Determine the [X, Y] coordinate at the center of the cell enclosing the given text.  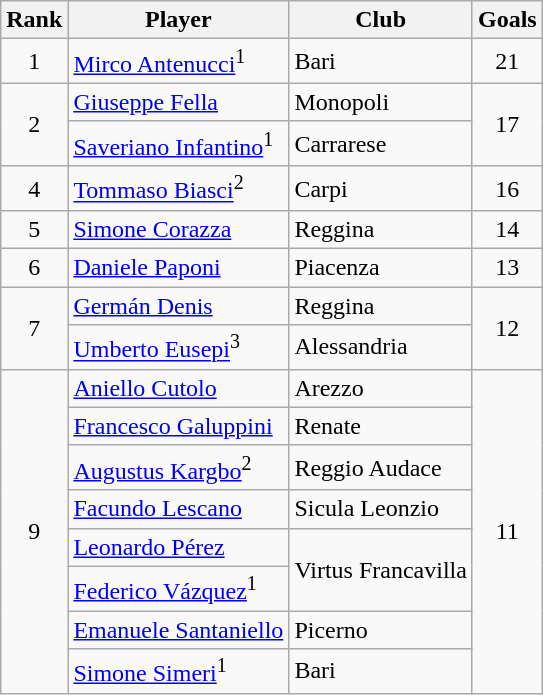
Germán Denis [178, 306]
Rank [34, 20]
6 [34, 268]
Reggio Audace [381, 468]
Player [178, 20]
Emanuele Santaniello [178, 630]
Tommaso Biasci2 [178, 188]
Mirco Antenucci1 [178, 62]
Simone Simeri1 [178, 672]
7 [34, 328]
Club [381, 20]
Carpi [381, 188]
Leonardo Pérez [178, 547]
Facundo Lescano [178, 509]
Aniello Cutolo [178, 388]
Piacenza [381, 268]
11 [507, 531]
Renate [381, 426]
Goals [507, 20]
Saveriano Infantino1 [178, 144]
Augustus Kargbo2 [178, 468]
5 [34, 230]
Sicula Leonzio [381, 509]
21 [507, 62]
Arezzo [381, 388]
Simone Corazza [178, 230]
Monopoli [381, 102]
Daniele Paponi [178, 268]
Virtus Francavilla [381, 570]
Giuseppe Fella [178, 102]
9 [34, 531]
Picerno [381, 630]
12 [507, 328]
4 [34, 188]
Carrarese [381, 144]
Francesco Galuppini [178, 426]
Umberto Eusepi3 [178, 348]
Federico Vázquez1 [178, 588]
17 [507, 124]
2 [34, 124]
14 [507, 230]
Alessandria [381, 348]
13 [507, 268]
16 [507, 188]
1 [34, 62]
